From the cell containing the given text, extract its center point as (x, y) coordinate. 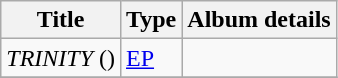
Title (61, 20)
TRINITY () (61, 58)
EP (150, 58)
Type (150, 20)
Album details (259, 20)
